Locate the cell with the specified text and output its (x, y) center coordinate. 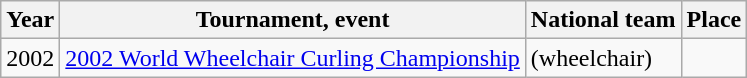
Place (714, 20)
2002 World Wheelchair Curling Championship (293, 58)
National team (603, 20)
2002 (30, 58)
Year (30, 20)
Tournament, event (293, 20)
(wheelchair) (603, 58)
